Detect which cell encompasses the target text, then output its (X, Y) center coordinate. 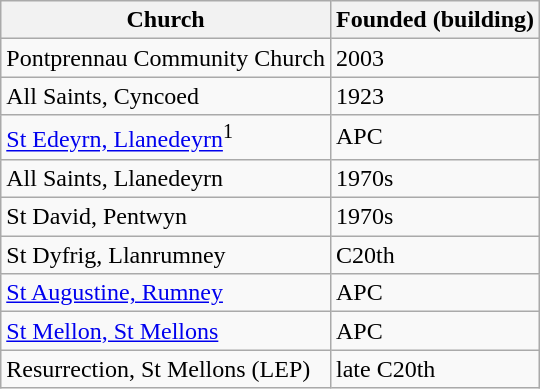
St David, Pentwyn (166, 217)
St Augustine, Rumney (166, 293)
St Mellon, St Mellons (166, 331)
late C20th (434, 369)
2003 (434, 58)
1923 (434, 96)
C20th (434, 255)
All Saints, Cyncoed (166, 96)
Church (166, 20)
Pontprennau Community Church (166, 58)
St Dyfrig, Llanrumney (166, 255)
St Edeyrn, Llanedeyrn1 (166, 138)
All Saints, Llanedeyrn (166, 178)
Resurrection, St Mellons (LEP) (166, 369)
Founded (building) (434, 20)
